Scan for the cell matching the given text and deliver its (X, Y) coordinate at center. 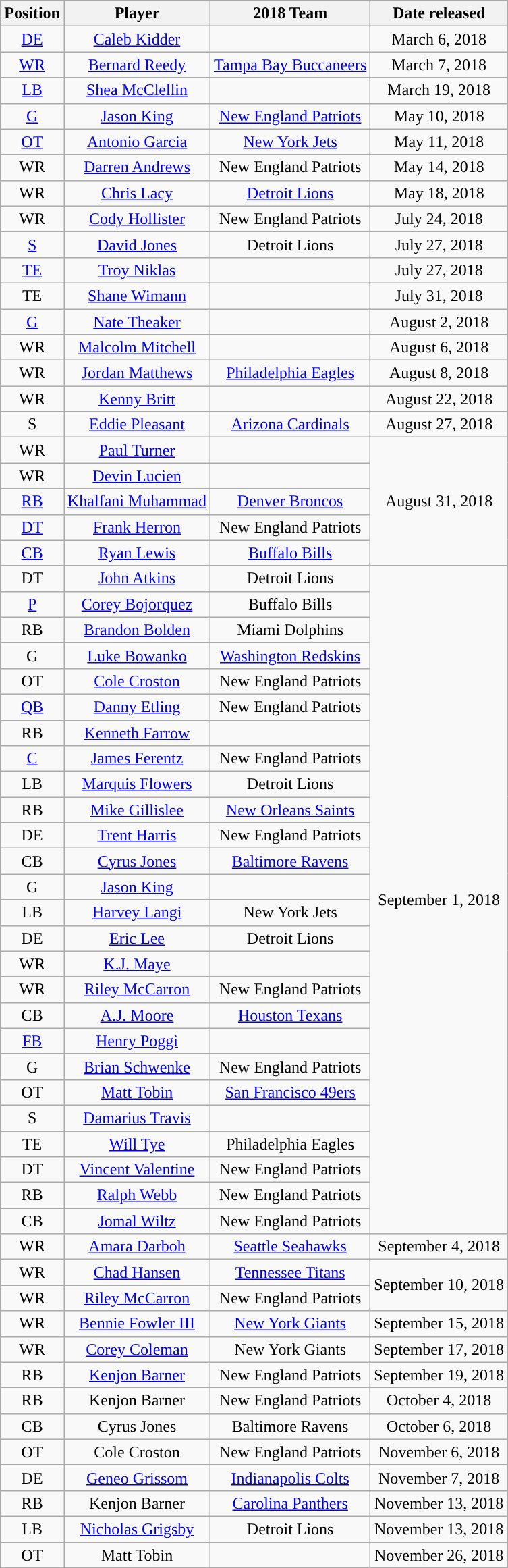
October 6, 2018 (439, 1426)
Amara Darboh (136, 1247)
Denver Broncos (290, 502)
July 31, 2018 (439, 296)
Henry Poggi (136, 1041)
Ralph Webb (136, 1195)
Nate Theaker (136, 322)
August 8, 2018 (439, 373)
A.J. Moore (136, 1015)
Chad Hansen (136, 1272)
Darren Andrews (136, 167)
Chris Lacy (136, 193)
Paul Turner (136, 450)
Damarius Travis (136, 1118)
Corey Coleman (136, 1349)
August 22, 2018 (439, 399)
Corey Bojorquez (136, 604)
San Francisco 49ers (290, 1092)
Nicholas Grigsby (136, 1529)
Shane Wimann (136, 296)
November 6, 2018 (439, 1452)
September 4, 2018 (439, 1247)
Marquis Flowers (136, 784)
Shea McClellin (136, 90)
May 18, 2018 (439, 193)
Caleb Kidder (136, 39)
John Atkins (136, 578)
November 7, 2018 (439, 1478)
Malcolm Mitchell (136, 348)
Jordan Matthews (136, 373)
Eddie Pleasant (136, 425)
March 6, 2018 (439, 39)
New Orleans Saints (290, 810)
September 15, 2018 (439, 1324)
November 26, 2018 (439, 1555)
Houston Texans (290, 1015)
Position (32, 13)
Kenny Britt (136, 399)
Bernard Reedy (136, 65)
Kenneth Farrow (136, 732)
Date released (439, 13)
Player (136, 13)
Antonio Garcia (136, 142)
Luke Bowanko (136, 655)
August 2, 2018 (439, 322)
Mike Gillislee (136, 810)
October 4, 2018 (439, 1401)
September 19, 2018 (439, 1375)
James Ferentz (136, 759)
Frank Herron (136, 527)
March 7, 2018 (439, 65)
Ryan Lewis (136, 553)
May 11, 2018 (439, 142)
Devin Lucien (136, 476)
Harvey Langi (136, 913)
Danny Etling (136, 707)
Arizona Cardinals (290, 425)
Miami Dolphins (290, 630)
September 10, 2018 (439, 1285)
Khalfani Muhammad (136, 502)
Tampa Bay Buccaneers (290, 65)
K.J. Maye (136, 964)
August 6, 2018 (439, 348)
Brandon Bolden (136, 630)
Cody Hollister (136, 219)
Trent Harris (136, 836)
Indianapolis Colts (290, 1478)
May 10, 2018 (439, 116)
Washington Redskins (290, 655)
Eric Lee (136, 938)
P (32, 604)
Bennie Fowler III (136, 1324)
September 17, 2018 (439, 1349)
Troy Niklas (136, 270)
September 1, 2018 (439, 900)
FB (32, 1041)
Brian Schwenke (136, 1066)
Jomal Wiltz (136, 1221)
July 24, 2018 (439, 219)
Vincent Valentine (136, 1170)
Tennessee Titans (290, 1272)
Will Tye (136, 1144)
Seattle Seahawks (290, 1247)
August 31, 2018 (439, 502)
March 19, 2018 (439, 90)
Carolina Panthers (290, 1503)
Geneo Grissom (136, 1478)
David Jones (136, 244)
May 14, 2018 (439, 167)
QB (32, 707)
August 27, 2018 (439, 425)
2018 Team (290, 13)
C (32, 759)
